Return [x, y] of the center of cell containing provided text 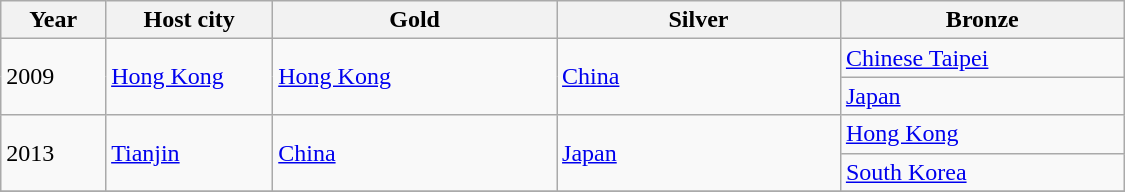
Tianjin [190, 153]
Bronze [982, 20]
Chinese Taipei [982, 58]
2013 [54, 153]
South Korea [982, 172]
Gold [415, 20]
Host city [190, 20]
Year [54, 20]
Silver [699, 20]
2009 [54, 77]
